Pinpoint the cell where the given text exists, returning its (x, y) midpoint coordinate. 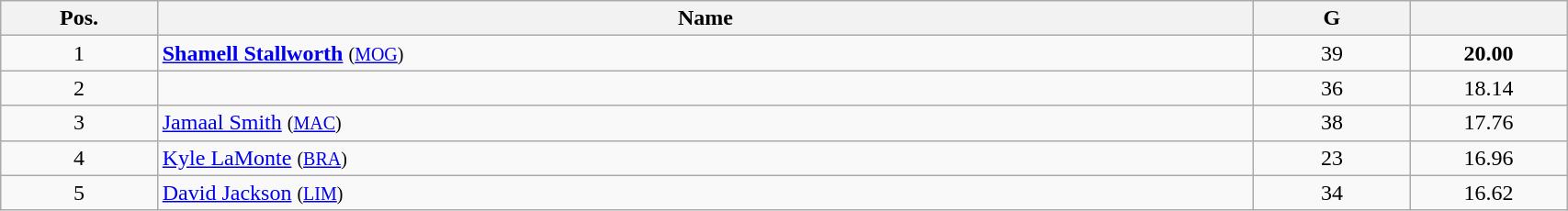
17.76 (1488, 123)
Shamell Stallworth (MOG) (705, 53)
G (1332, 18)
23 (1332, 158)
18.14 (1488, 88)
2 (79, 88)
3 (79, 123)
4 (79, 158)
Name (705, 18)
Pos. (79, 18)
38 (1332, 123)
16.96 (1488, 158)
16.62 (1488, 193)
34 (1332, 193)
20.00 (1488, 53)
David Jackson (LIM) (705, 193)
39 (1332, 53)
Jamaal Smith (MAC) (705, 123)
Kyle LaMonte (BRA) (705, 158)
5 (79, 193)
36 (1332, 88)
1 (79, 53)
